Return [X, Y] of the center of cell containing provided text 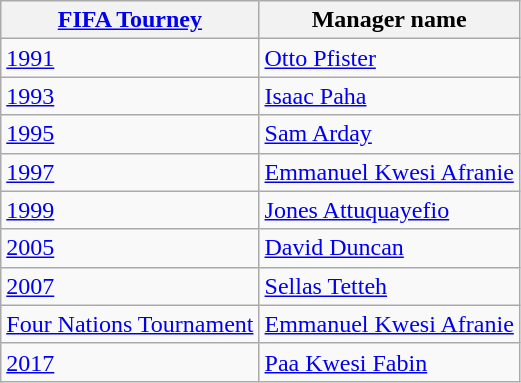
1999 [130, 210]
FIFA Tourney [130, 20]
1991 [130, 58]
Sellas Tetteh [389, 286]
Manager name [389, 20]
2017 [130, 362]
2005 [130, 248]
Otto Pfister [389, 58]
Isaac Paha [389, 96]
1993 [130, 96]
Four Nations Tournament [130, 324]
David Duncan [389, 248]
2007 [130, 286]
1995 [130, 134]
Jones Attuquayefio [389, 210]
Sam Arday [389, 134]
1997 [130, 172]
Paa Kwesi Fabin [389, 362]
